Detect which cell encompasses the target text, then output its [X, Y] center coordinate. 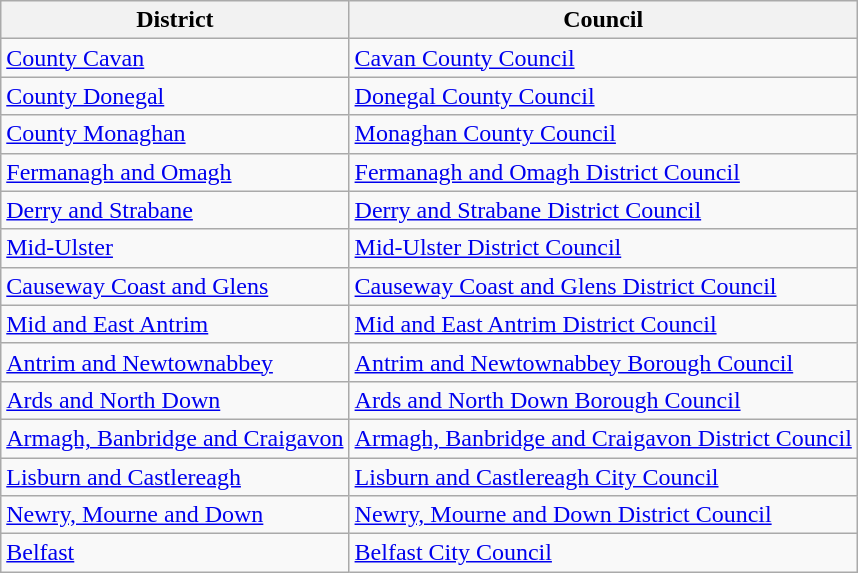
Derry and Strabane District Council [603, 210]
Armagh, Banbridge and Craigavon District Council [603, 438]
Newry, Mourne and Down [175, 515]
Mid and East Antrim [175, 324]
Monaghan County Council [603, 134]
Mid-Ulster [175, 248]
Antrim and Newtownabbey [175, 362]
County Cavan [175, 58]
Ards and North Down [175, 400]
Causeway Coast and Glens [175, 286]
County Donegal [175, 96]
Mid-Ulster District Council [603, 248]
Council [603, 20]
Armagh, Banbridge and Craigavon [175, 438]
Antrim and Newtownabbey Borough Council [603, 362]
Donegal County Council [603, 96]
Belfast City Council [603, 553]
Derry and Strabane [175, 210]
Fermanagh and Omagh District Council [603, 172]
Newry, Mourne and Down District Council [603, 515]
District [175, 20]
Fermanagh and Omagh [175, 172]
Belfast [175, 553]
Cavan County Council [603, 58]
Lisburn and Castlereagh City Council [603, 477]
County Monaghan [175, 134]
Mid and East Antrim District Council [603, 324]
Lisburn and Castlereagh [175, 477]
Ards and North Down Borough Council [603, 400]
Causeway Coast and Glens District Council [603, 286]
